Search for the cell housing the specified text and yield its [X, Y] center coordinate. 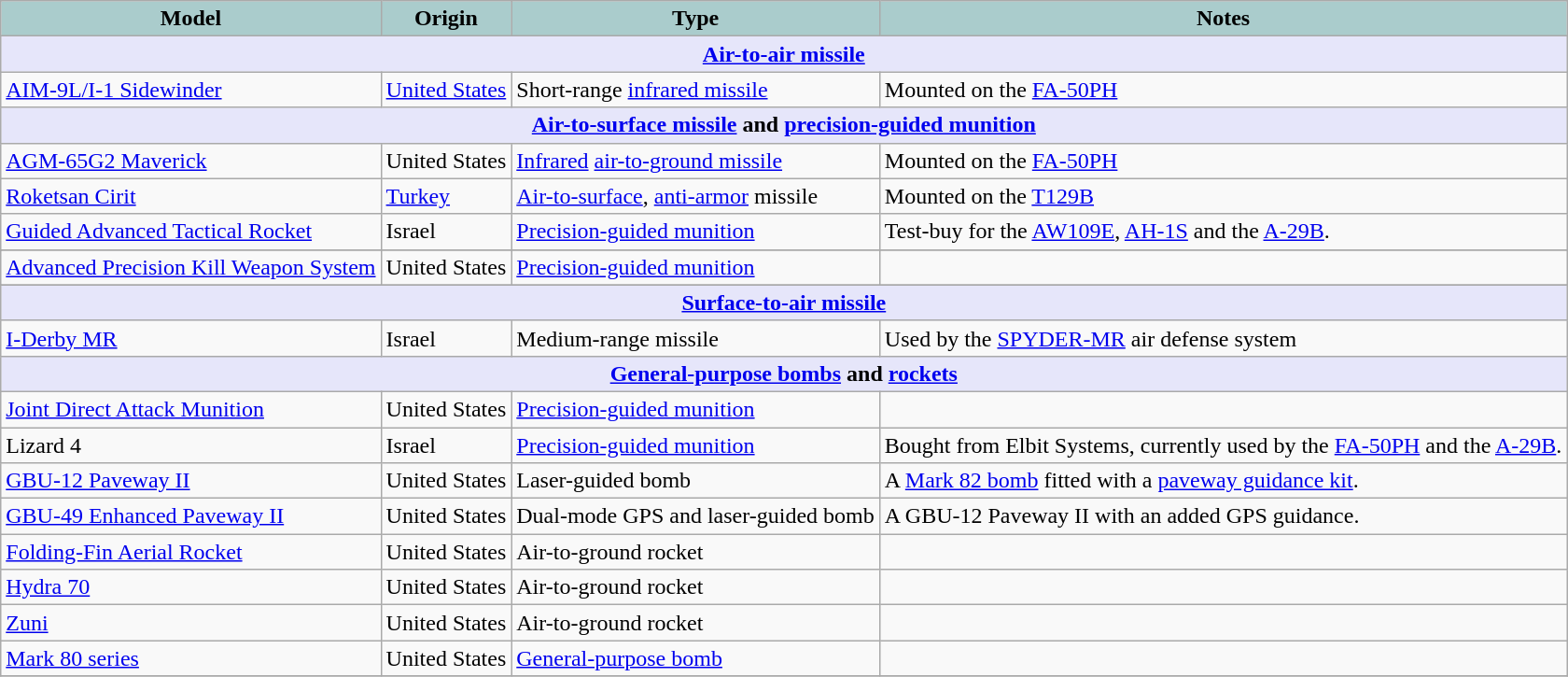
Turkey [446, 196]
Type [696, 19]
Mounted on the T129B [1223, 196]
Dual-mode GPS and laser-guided bomb [696, 516]
A GBU-12 Paveway II with an added GPS guidance. [1223, 516]
Joint Direct Attack Munition [190, 409]
Test-buy for the AW109E, AH-1S and the A-29B. [1223, 232]
Used by the SPYDER-MR air defense system [1223, 338]
Air-to-surface missile and precision-guided munition [784, 125]
Infrared air-to-ground missile [696, 161]
Air-to-air missile [784, 54]
Zuni [190, 623]
Surface-to-air missile [784, 303]
Air-to-surface, anti-armor missile [696, 196]
Lizard 4 [190, 445]
Mark 80 series [190, 658]
Hydra 70 [190, 587]
Folding-Fin Aerial Rocket [190, 552]
I-Derby MR [190, 338]
Laser-guided bomb [696, 481]
General-purpose bomb [696, 658]
GBU-49 Enhanced Paveway II [190, 516]
GBU-12 Paveway II [190, 481]
Short-range infrared missile [696, 90]
General-purpose bombs and rockets [784, 374]
Bought from Elbit Systems, currently used by the FA-50PH and the A-29B. [1223, 445]
Guided Advanced Tactical Rocket [190, 232]
AGM-65G2 Maverick [190, 161]
A Mark 82 bomb fitted with a paveway guidance kit. [1223, 481]
Notes [1223, 19]
Advanced Precision Kill Weapon System [190, 267]
Medium-range missile [696, 338]
AIM-9L/I-1 Sidewinder [190, 90]
Model [190, 19]
Origin [446, 19]
Roketsan Cirit [190, 196]
